Locate the cell with the specified text and output its [X, Y] center coordinate. 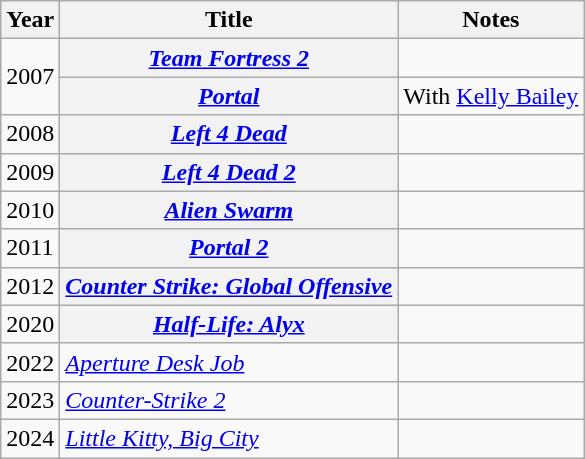
Half-Life: Alyx [229, 324]
2011 [30, 248]
Aperture Desk Job [229, 362]
2009 [30, 172]
2007 [30, 77]
Notes [491, 20]
2022 [30, 362]
Title [229, 20]
Year [30, 20]
Counter Strike: Global Offensive [229, 286]
Alien Swarm [229, 210]
2023 [30, 400]
Portal [229, 96]
2008 [30, 134]
2020 [30, 324]
Portal 2 [229, 248]
Team Fortress 2 [229, 58]
Little Kitty, Big City [229, 438]
Counter-Strike 2 [229, 400]
With Kelly Bailey [491, 96]
Left 4 Dead 2 [229, 172]
Left 4 Dead [229, 134]
2012 [30, 286]
2024 [30, 438]
2010 [30, 210]
